Find where the given text appears and provide that cell's center as (X, Y) coordinate. 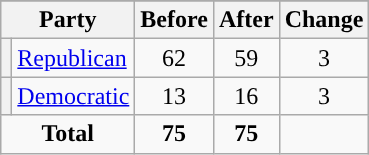
Total (68, 134)
13 (174, 96)
62 (174, 58)
Democratic (74, 96)
Before (174, 20)
Change (324, 20)
After (246, 20)
Republican (74, 58)
Party (68, 20)
16 (246, 96)
59 (246, 58)
